From the cell containing the given text, extract its center point as (x, y) coordinate. 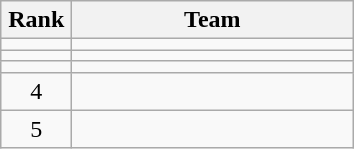
4 (36, 91)
Rank (36, 20)
5 (36, 129)
Team (212, 20)
